Determine the (X, Y) coordinate at the center of the cell enclosing the given text.  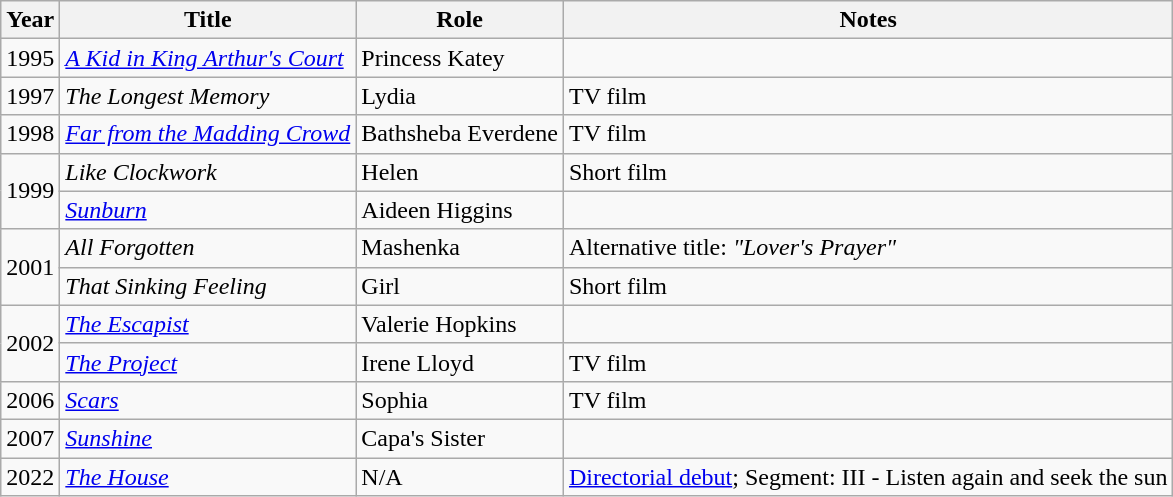
Girl (460, 286)
2007 (30, 438)
2001 (30, 267)
Scars (208, 400)
Alternative title: "Lover's Prayer" (868, 248)
Like Clockwork (208, 172)
A Kid in King Arthur's Court (208, 58)
Far from the Madding Crowd (208, 134)
2006 (30, 400)
2002 (30, 343)
Directorial debut; Segment: III - Listen again and seek the sun (868, 477)
The Project (208, 362)
Sunshine (208, 438)
Irene Lloyd (460, 362)
Title (208, 20)
All Forgotten (208, 248)
Sunburn (208, 210)
2022 (30, 477)
1997 (30, 96)
Sophia (460, 400)
The House (208, 477)
1995 (30, 58)
The Escapist (208, 324)
Helen (460, 172)
1999 (30, 191)
Role (460, 20)
That Sinking Feeling (208, 286)
Aideen Higgins (460, 210)
Year (30, 20)
Lydia (460, 96)
Valerie Hopkins (460, 324)
Notes (868, 20)
N/A (460, 477)
1998 (30, 134)
Mashenka (460, 248)
Princess Katey (460, 58)
Capa's Sister (460, 438)
Bathsheba Everdene (460, 134)
The Longest Memory (208, 96)
